Find where the given text appears and provide that cell's center as (X, Y) coordinate. 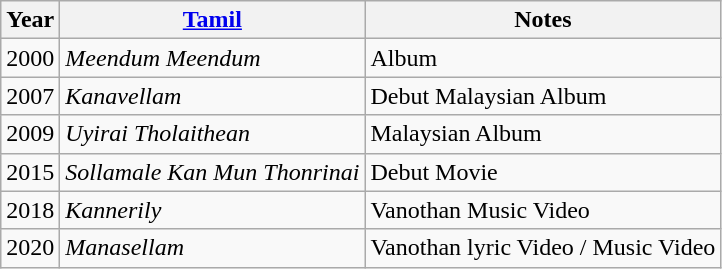
Tamil (212, 20)
Meendum Meendum (212, 58)
Year (30, 20)
Vanothan lyric Video / Music Video (543, 248)
2018 (30, 210)
Debut Malaysian Album (543, 96)
Uyirai Tholaithean (212, 134)
2000 (30, 58)
2007 (30, 96)
Album (543, 58)
Malaysian Album (543, 134)
Kannerily (212, 210)
2015 (30, 172)
Manasellam (212, 248)
Kanavellam (212, 96)
Sollamale Kan Mun Thonrinai (212, 172)
Notes (543, 20)
Vanothan Music Video (543, 210)
Debut Movie (543, 172)
2009 (30, 134)
2020 (30, 248)
